Search for the cell housing the specified text and yield its [X, Y] center coordinate. 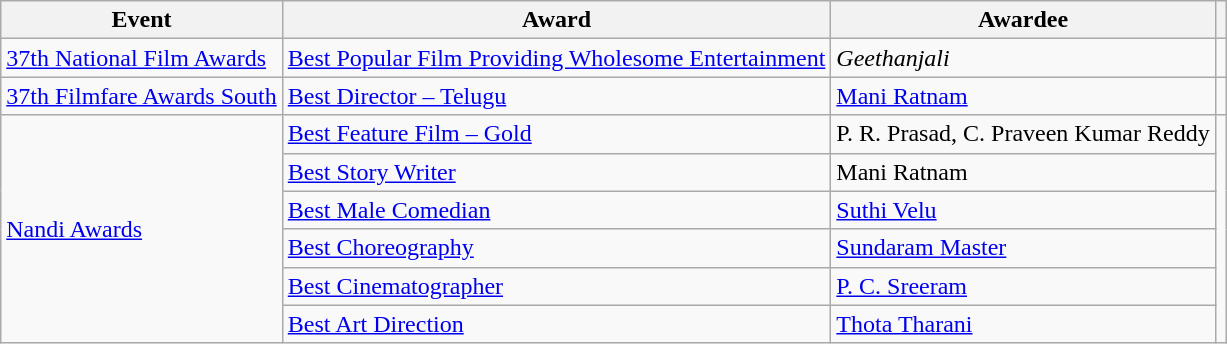
37th Filmfare Awards South [142, 96]
P. R. Prasad, C. Praveen Kumar Reddy [1023, 134]
Awardee [1023, 20]
Best Story Writer [556, 172]
Best Director – Telugu [556, 96]
Geethanjali [1023, 58]
P. C. Sreeram [1023, 286]
Nandi Awards [142, 229]
Best Choreography [556, 248]
Best Art Direction [556, 324]
Best Feature Film – Gold [556, 134]
Suthi Velu [1023, 210]
37th National Film Awards [142, 58]
Event [142, 20]
Sundaram Master [1023, 248]
Thota Tharani [1023, 324]
Best Cinematographer [556, 286]
Award [556, 20]
Best Popular Film Providing Wholesome Entertainment [556, 58]
Best Male Comedian [556, 210]
